Scan for the cell matching the given text and deliver its (X, Y) coordinate at center. 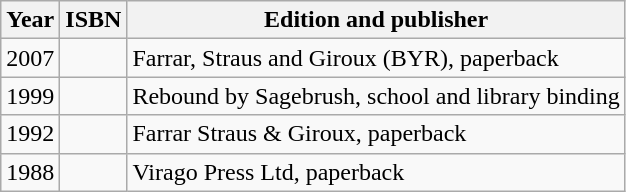
1999 (30, 96)
2007 (30, 58)
1988 (30, 172)
Farrar, Straus and Giroux (BYR), paperback (376, 58)
Virago Press Ltd, paperback (376, 172)
ISBN (94, 20)
Year (30, 20)
1992 (30, 134)
Farrar Straus & Giroux, paperback (376, 134)
Rebound by Sagebrush, school and library binding (376, 96)
Edition and publisher (376, 20)
